Pinpoint the cell where the given text exists, returning its (x, y) midpoint coordinate. 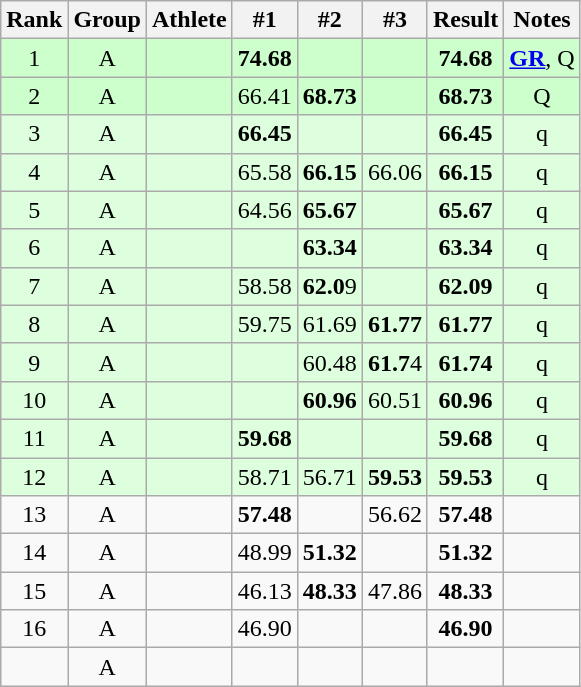
60.51 (394, 400)
66.41 (264, 96)
9 (34, 362)
7 (34, 286)
5 (34, 210)
64.56 (264, 210)
47.86 (394, 591)
56.62 (394, 515)
58.71 (264, 477)
13 (34, 515)
60.48 (330, 362)
15 (34, 591)
12 (34, 477)
Athlete (190, 20)
58.58 (264, 286)
6 (34, 248)
2 (34, 96)
8 (34, 324)
11 (34, 438)
48.99 (264, 553)
10 (34, 400)
59.75 (264, 324)
46.13 (264, 591)
4 (34, 172)
Rank (34, 20)
56.71 (330, 477)
3 (34, 134)
#2 (330, 20)
16 (34, 629)
GR, Q (542, 58)
Group (108, 20)
14 (34, 553)
Q (542, 96)
61.69 (330, 324)
#3 (394, 20)
#1 (264, 20)
Notes (542, 20)
Result (465, 20)
66.06 (394, 172)
65.58 (264, 172)
1 (34, 58)
